Return the [X, Y] coordinate for the center point of the cell that contains the specified text.  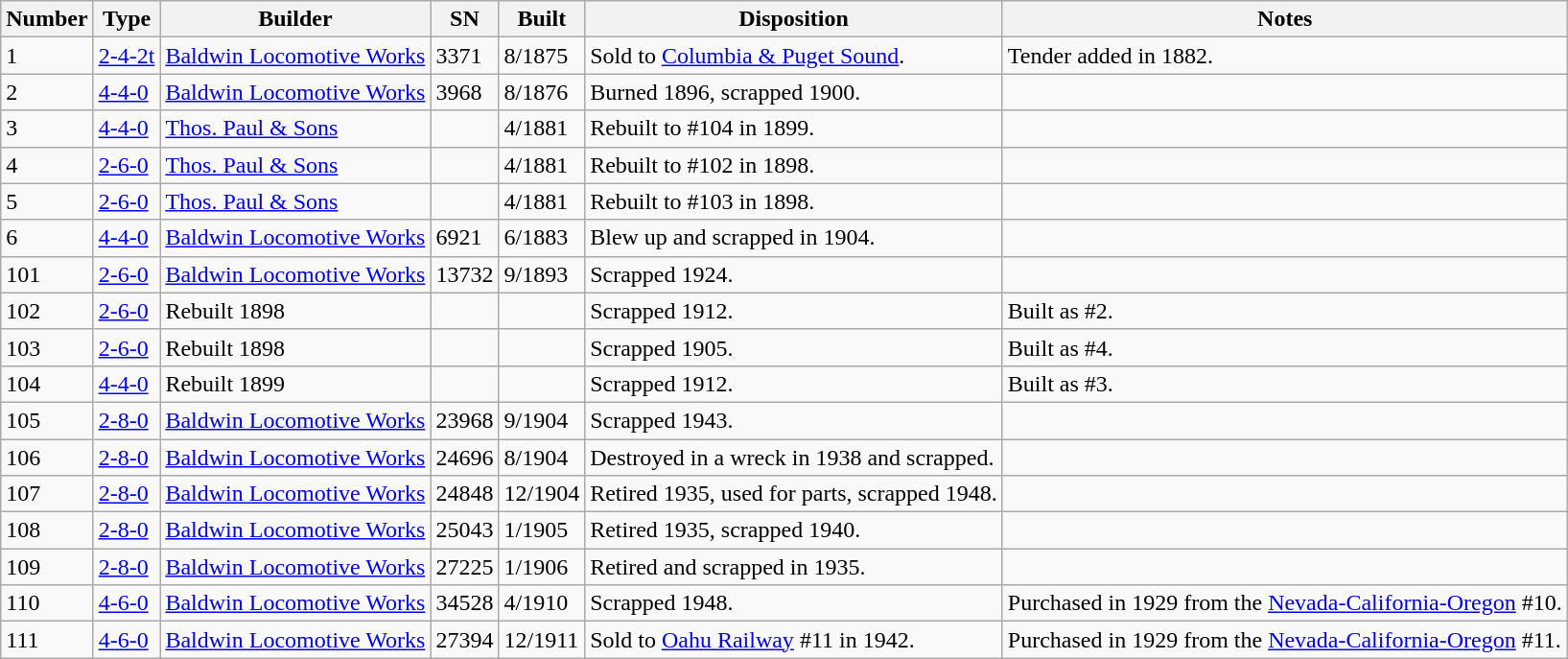
12/1904 [542, 494]
Burned 1896, scrapped 1900. [794, 92]
Purchased in 1929 from the Nevada-California-Oregon #11. [1285, 640]
109 [47, 567]
24696 [464, 458]
6921 [464, 238]
4 [47, 165]
Blew up and scrapped in 1904. [794, 238]
103 [47, 347]
Sold to Columbia & Puget Sound. [794, 56]
108 [47, 530]
8/1876 [542, 92]
1/1906 [542, 567]
102 [47, 311]
107 [47, 494]
6 [47, 238]
34528 [464, 603]
3371 [464, 56]
27394 [464, 640]
Rebuilt to #102 in 1898. [794, 165]
Purchased in 1929 from the Nevada-California-Oregon #10. [1285, 603]
9/1893 [542, 274]
25043 [464, 530]
27225 [464, 567]
105 [47, 420]
8/1875 [542, 56]
Notes [1285, 19]
24848 [464, 494]
Sold to Oahu Railway #11 in 1942. [794, 640]
Scrapped 1948. [794, 603]
9/1904 [542, 420]
1/1905 [542, 530]
104 [47, 384]
8/1904 [542, 458]
Retired 1935, scrapped 1940. [794, 530]
Retired 1935, used for parts, scrapped 1948. [794, 494]
Disposition [794, 19]
3968 [464, 92]
3 [47, 129]
12/1911 [542, 640]
6/1883 [542, 238]
Number [47, 19]
Rebuilt to #103 in 1898. [794, 201]
Rebuilt to #104 in 1899. [794, 129]
4/1910 [542, 603]
101 [47, 274]
Rebuilt 1899 [295, 384]
Scrapped 1924. [794, 274]
2 [47, 92]
Destroyed in a wreck in 1938 and scrapped. [794, 458]
Built as #4. [1285, 347]
110 [47, 603]
Builder [295, 19]
111 [47, 640]
5 [47, 201]
Scrapped 1943. [794, 420]
Type [127, 19]
Retired and scrapped in 1935. [794, 567]
13732 [464, 274]
Scrapped 1905. [794, 347]
Built [542, 19]
106 [47, 458]
Built as #3. [1285, 384]
SN [464, 19]
Tender added in 1882. [1285, 56]
2-4-2t [127, 56]
1 [47, 56]
Built as #2. [1285, 311]
23968 [464, 420]
